Scan for the cell matching the given text and deliver its (X, Y) coordinate at center. 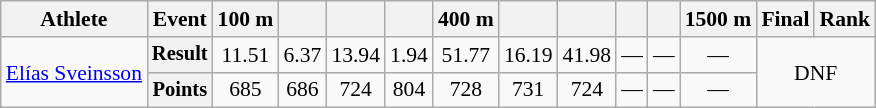
685 (246, 90)
13.94 (356, 55)
DNF (816, 72)
Final (785, 19)
51.77 (466, 55)
400 m (466, 19)
1.94 (409, 55)
100 m (246, 19)
731 (528, 90)
11.51 (246, 55)
Points (180, 90)
728 (466, 90)
Elías Sveinsson (74, 72)
Result (180, 55)
Athlete (74, 19)
1500 m (718, 19)
16.19 (528, 55)
Rank (844, 19)
686 (302, 90)
Event (180, 19)
6.37 (302, 55)
41.98 (588, 55)
804 (409, 90)
